Capture the cell that displays the provided text and extract its (x, y) central coordinate. 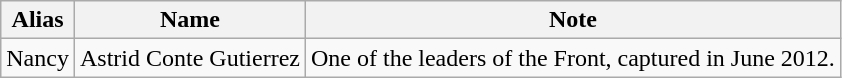
Astrid Conte Gutierrez (190, 58)
One of the leaders of the Front, captured in June 2012. (572, 58)
Name (190, 20)
Alias (38, 20)
Nancy (38, 58)
Note (572, 20)
